From the cell containing the given text, extract its center point as [X, Y] coordinate. 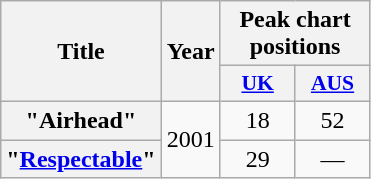
"Airhead" [81, 120]
Peak chart positions [295, 34]
Year [190, 52]
"Respectable" [81, 159]
— [332, 159]
2001 [190, 139]
29 [258, 159]
UK [258, 84]
AUS [332, 84]
18 [258, 120]
Title [81, 52]
52 [332, 120]
